Provide the (X, Y) coordinate of the cell's center where the given text is located.  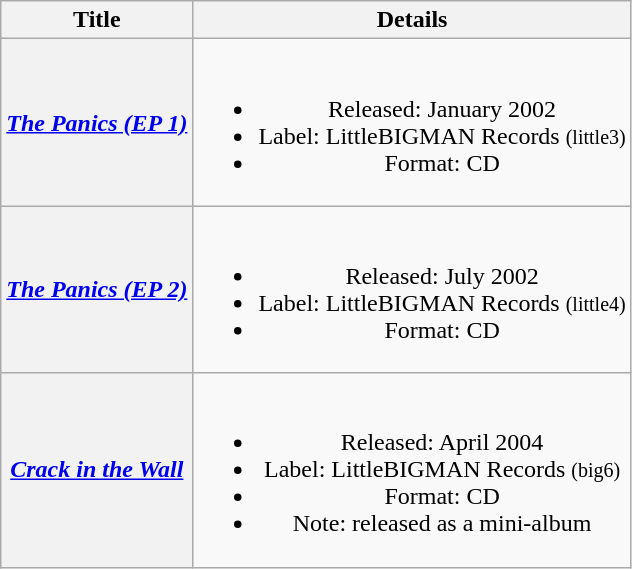
The Panics (EP 2) (97, 290)
Details (412, 20)
Released: January 2002Label: LittleBIGMAN Records (little3)Format: CD (412, 122)
Released: July 2002Label: LittleBIGMAN Records (little4)Format: CD (412, 290)
Title (97, 20)
Crack in the Wall (97, 470)
The Panics (EP 1) (97, 122)
Released: April 2004Label: LittleBIGMAN Records (big6)Format: CDNote: released as a mini-album (412, 470)
